Pinpoint the cell where the given text exists, returning its (X, Y) midpoint coordinate. 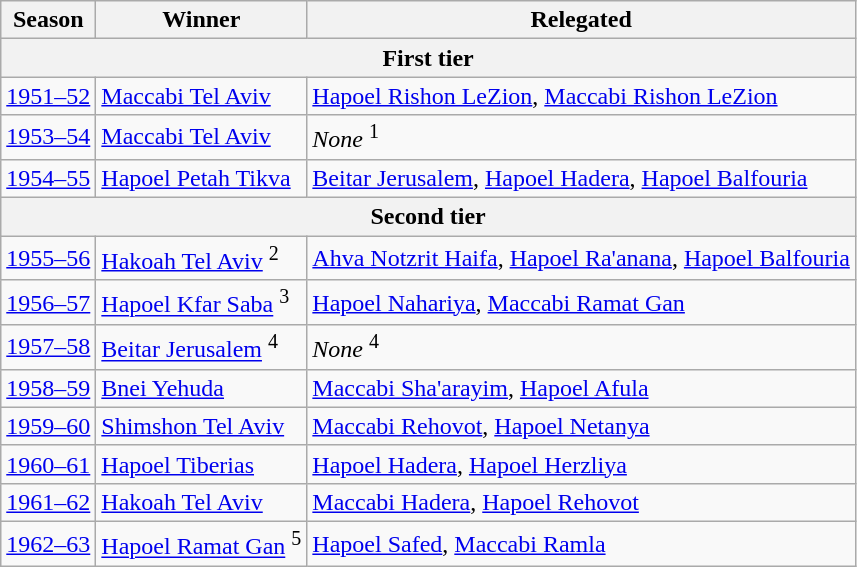
1958–59 (48, 388)
Hapoel Nahariya, Maccabi Ramat Gan (582, 302)
Hakoah Tel Aviv (202, 502)
1957–58 (48, 348)
Beitar Jerusalem, Hapoel Hadera, Hapoel Balfouria (582, 178)
Hapoel Hadera, Hapoel Herzliya (582, 464)
Hapoel Safed, Maccabi Ramla (582, 544)
Bnei Yehuda (202, 388)
1954–55 (48, 178)
1960–61 (48, 464)
Maccabi Sha'arayim, Hapoel Afula (582, 388)
1955–56 (48, 258)
1956–57 (48, 302)
1959–60 (48, 426)
1953–54 (48, 138)
Maccabi Rehovot, Hapoel Netanya (582, 426)
Second tier (428, 217)
1961–62 (48, 502)
Relegated (582, 20)
Season (48, 20)
Hakoah Tel Aviv 2 (202, 258)
None 4 (582, 348)
First tier (428, 58)
1951–52 (48, 96)
Shimshon Tel Aviv (202, 426)
Hapoel Tiberias (202, 464)
Hapoel Rishon LeZion, Maccabi Rishon LeZion (582, 96)
Ahva Notzrit Haifa, Hapoel Ra'anana, Hapoel Balfouria (582, 258)
Hapoel Petah Tikva (202, 178)
Beitar Jerusalem 4 (202, 348)
Maccabi Hadera, Hapoel Rehovot (582, 502)
None 1 (582, 138)
Hapoel Ramat Gan 5 (202, 544)
Hapoel Kfar Saba 3 (202, 302)
1962–63 (48, 544)
Winner (202, 20)
